Return [X, Y] of the center of cell containing provided text 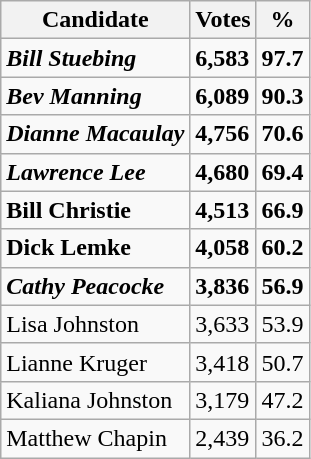
4,756 [223, 134]
Dianne Macaulay [96, 134]
70.6 [282, 134]
3,179 [223, 400]
3,836 [223, 286]
47.2 [282, 400]
Lisa Johnston [96, 324]
60.2 [282, 248]
4,680 [223, 172]
3,418 [223, 362]
3,633 [223, 324]
69.4 [282, 172]
4,058 [223, 248]
6,583 [223, 58]
Bev Manning [96, 96]
Lawrence Lee [96, 172]
56.9 [282, 286]
53.9 [282, 324]
Dick Lemke [96, 248]
6,089 [223, 96]
Kaliana Johnston [96, 400]
Lianne Kruger [96, 362]
Bill Stuebing [96, 58]
36.2 [282, 438]
4,513 [223, 210]
Cathy Peacocke [96, 286]
Candidate [96, 20]
50.7 [282, 362]
90.3 [282, 96]
97.7 [282, 58]
2,439 [223, 438]
% [282, 20]
Bill Christie [96, 210]
Votes [223, 20]
66.9 [282, 210]
Matthew Chapin [96, 438]
